Find where the given text appears and provide that cell's center as [x, y] coordinate. 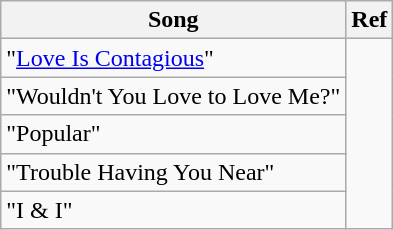
"Wouldn't You Love to Love Me?" [174, 96]
Ref [370, 20]
"Love Is Contagious" [174, 58]
"Trouble Having You Near" [174, 172]
"Popular" [174, 134]
"I & I" [174, 210]
Song [174, 20]
